Scan for the cell matching the given text and deliver its (X, Y) coordinate at center. 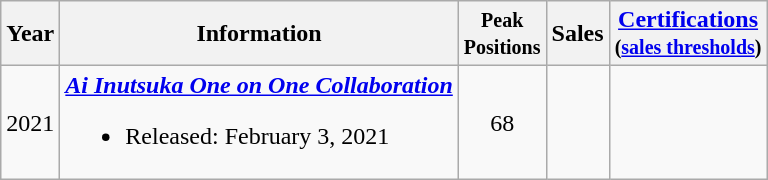
Certifications(sales thresholds) (688, 34)
2021 (30, 122)
Ai Inutsuka One on One CollaborationReleased: February 3, 2021 (260, 122)
Sales (578, 34)
Peak Positions (502, 34)
Information (260, 34)
Year (30, 34)
68 (502, 122)
